Determine the (X, Y) coordinate at the center of the cell enclosing the given text.  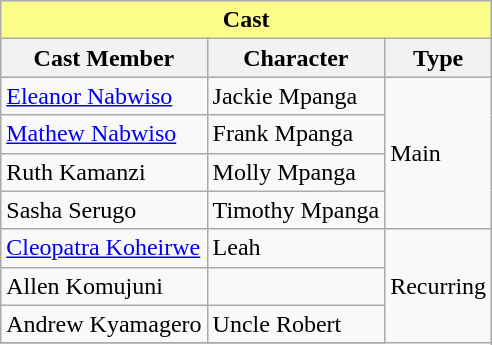
Jackie Mpanga (296, 96)
Eleanor Nabwiso (104, 96)
Uncle Robert (296, 324)
Cleopatra Koheirwe (104, 248)
Character (296, 58)
Ruth Kamanzi (104, 172)
Allen Komujuni (104, 286)
Type (438, 58)
Main (438, 153)
Timothy Mpanga (296, 210)
Cast Member (104, 58)
Mathew Nabwiso (104, 134)
Andrew Kyamagero (104, 324)
Molly Mpanga (296, 172)
Cast (246, 20)
Recurring (438, 286)
Sasha Serugo (104, 210)
Frank Mpanga (296, 134)
Leah (296, 248)
